For the text-containing cell, return its midpoint in (x, y) coordinate format. 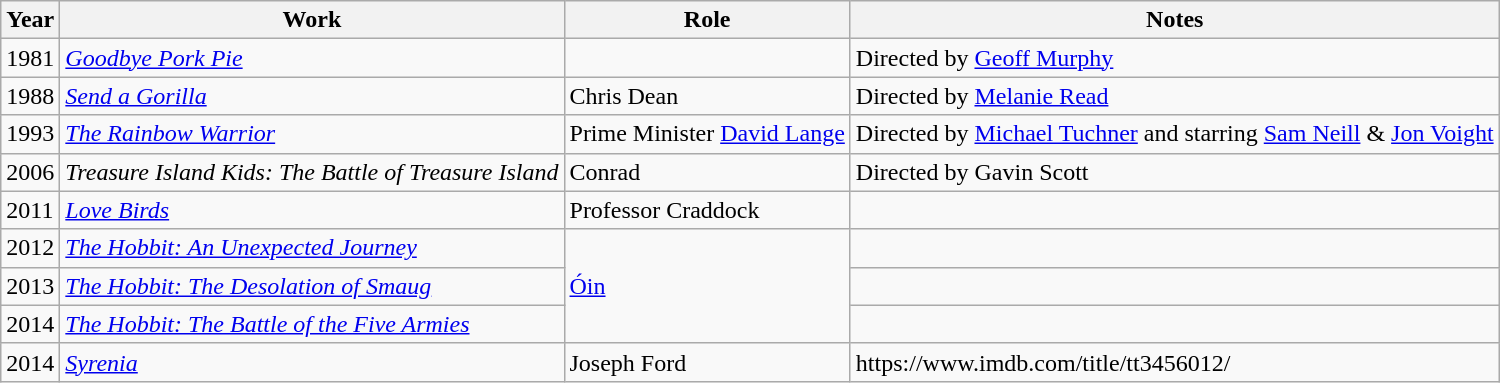
Directed by Gavin Scott (1174, 172)
Joseph Ford (707, 362)
2012 (30, 248)
1981 (30, 58)
Syrenia (312, 362)
The Hobbit: An Unexpected Journey (312, 248)
https://www.imdb.com/title/tt3456012/ (1174, 362)
The Rainbow Warrior (312, 134)
2013 (30, 286)
Professor Craddock (707, 210)
Goodbye Pork Pie (312, 58)
1988 (30, 96)
Óin (707, 286)
Directed by Michael Tuchner and starring Sam Neill & Jon Voight (1174, 134)
Directed by Geoff Murphy (1174, 58)
The Hobbit: The Desolation of Smaug (312, 286)
Love Birds (312, 210)
2011 (30, 210)
Notes (1174, 20)
Prime Minister David Lange (707, 134)
2006 (30, 172)
1993 (30, 134)
Role (707, 20)
The Hobbit: The Battle of the Five Armies (312, 324)
Directed by Melanie Read (1174, 96)
Send a Gorilla (312, 96)
Work (312, 20)
Treasure Island Kids: The Battle of Treasure Island (312, 172)
Conrad (707, 172)
Year (30, 20)
Chris Dean (707, 96)
